Detect which cell encompasses the target text, then output its [X, Y] center coordinate. 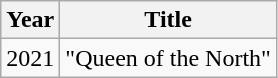
Year [30, 20]
Title [168, 20]
2021 [30, 58]
"Queen of the North" [168, 58]
